Identify which cell holds the provided text, then report its (X, Y) central coordinate. 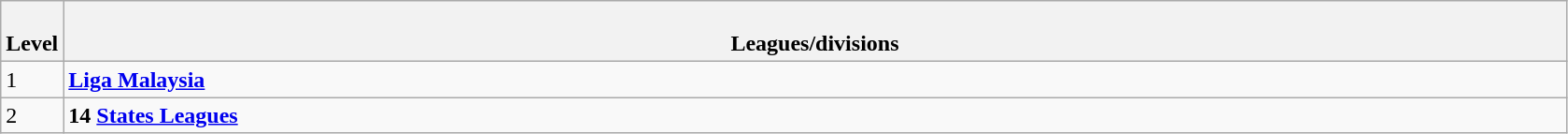
2 (32, 115)
14 States Leagues (814, 115)
Liga Malaysia (814, 80)
Level (32, 32)
1 (32, 80)
Leagues/divisions (814, 32)
